For the text-containing cell, return its midpoint in (X, Y) coordinate format. 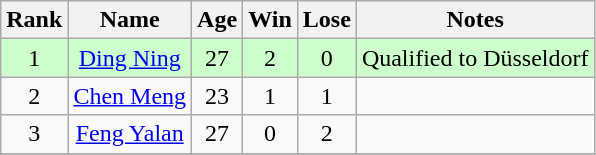
3 (34, 134)
Feng Yalan (130, 134)
Win (270, 20)
Age (218, 20)
Lose (326, 20)
Ding Ning (130, 58)
Qualified to Düsseldorf (475, 58)
Name (130, 20)
23 (218, 96)
Rank (34, 20)
Chen Meng (130, 96)
Notes (475, 20)
